For the text-containing cell, return its midpoint in [X, Y] coordinate format. 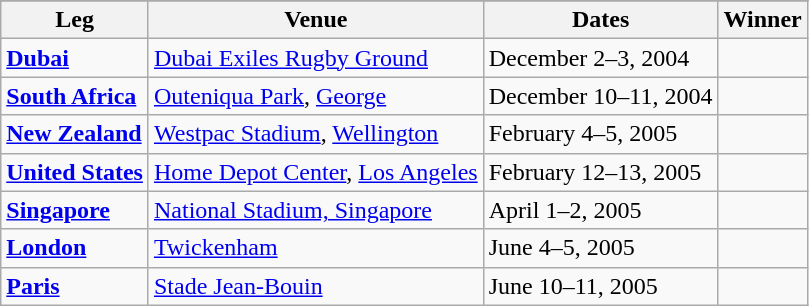
Singapore [75, 210]
South Africa [75, 96]
Leg [75, 20]
United States [75, 172]
Dates [600, 20]
National Stadium, Singapore [316, 210]
December 10–11, 2004 [600, 96]
Paris [75, 286]
Dubai [75, 58]
Home Depot Center, Los Angeles [316, 172]
June 10–11, 2005 [600, 286]
New Zealand [75, 134]
London [75, 248]
February 12–13, 2005 [600, 172]
June 4–5, 2005 [600, 248]
Outeniqua Park, George [316, 96]
February 4–5, 2005 [600, 134]
Dubai Exiles Rugby Ground [316, 58]
Venue [316, 20]
Westpac Stadium, Wellington [316, 134]
Twickenham [316, 248]
Stade Jean-Bouin [316, 286]
December 2–3, 2004 [600, 58]
April 1–2, 2005 [600, 210]
Winner [762, 20]
